Identify which cell holds the provided text, then report its (x, y) central coordinate. 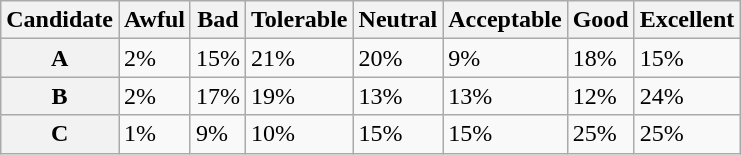
Tolerable (300, 20)
18% (600, 58)
19% (300, 96)
Awful (154, 20)
A (60, 58)
1% (154, 134)
Good (600, 20)
10% (300, 134)
Excellent (687, 20)
20% (398, 58)
Neutral (398, 20)
17% (218, 96)
Acceptable (505, 20)
B (60, 96)
21% (300, 58)
C (60, 134)
Bad (218, 20)
Candidate (60, 20)
24% (687, 96)
12% (600, 96)
